Capture the cell that displays the provided text and extract its [x, y] central coordinate. 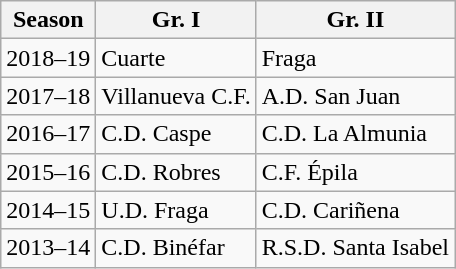
2013–14 [48, 248]
2015–16 [48, 172]
C.D. Binéfar [176, 248]
C.D. Caspe [176, 134]
2018–19 [48, 58]
Season [48, 20]
R.S.D. Santa Isabel [355, 248]
C.D. Cariñena [355, 210]
2016–17 [48, 134]
U.D. Fraga [176, 210]
Cuarte [176, 58]
Fraga [355, 58]
C.D. Robres [176, 172]
Gr. I [176, 20]
2017–18 [48, 96]
C.D. La Almunia [355, 134]
Villanueva C.F. [176, 96]
2014–15 [48, 210]
A.D. San Juan [355, 96]
C.F. Épila [355, 172]
Gr. II [355, 20]
